Determine the [X, Y] coordinate at the center of the cell enclosing the given text.  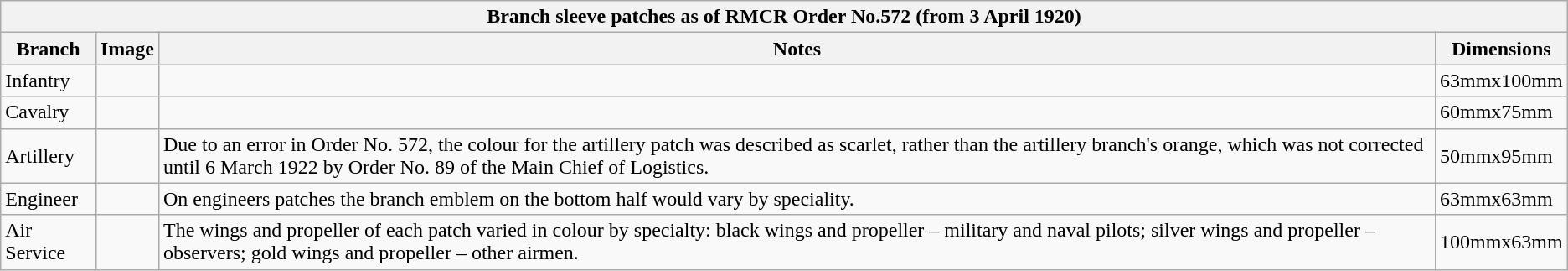
Cavalry [49, 112]
Air Service [49, 242]
Artillery [49, 156]
Notes [797, 49]
Branch [49, 49]
63mmx100mm [1501, 81]
100mmx63mm [1501, 242]
Infantry [49, 81]
Engineer [49, 199]
60mmx75mm [1501, 112]
Dimensions [1501, 49]
Image [127, 49]
On engineers patches the branch emblem on the bottom half would vary by speciality. [797, 199]
50mmx95mm [1501, 156]
Branch sleeve patches as of RMCR Order No.572 (from 3 April 1920) [784, 17]
63mmx63mm [1501, 199]
